Search for the cell housing the specified text and yield its (X, Y) center coordinate. 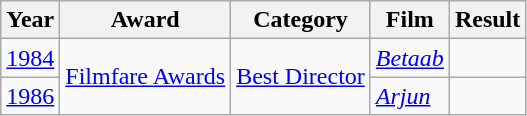
Filmfare Awards (146, 77)
Betaab (410, 58)
Result (487, 20)
Award (146, 20)
Film (410, 20)
Year (30, 20)
1986 (30, 96)
Best Director (301, 77)
Category (301, 20)
Arjun (410, 96)
1984 (30, 58)
